Find where the given text appears and provide that cell's center as [x, y] coordinate. 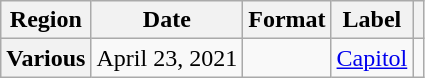
Label [372, 20]
Region [46, 20]
Date [167, 20]
Format [287, 20]
April 23, 2021 [167, 58]
Various [46, 58]
Capitol [372, 58]
